Identify which cell holds the provided text, then report its (x, y) central coordinate. 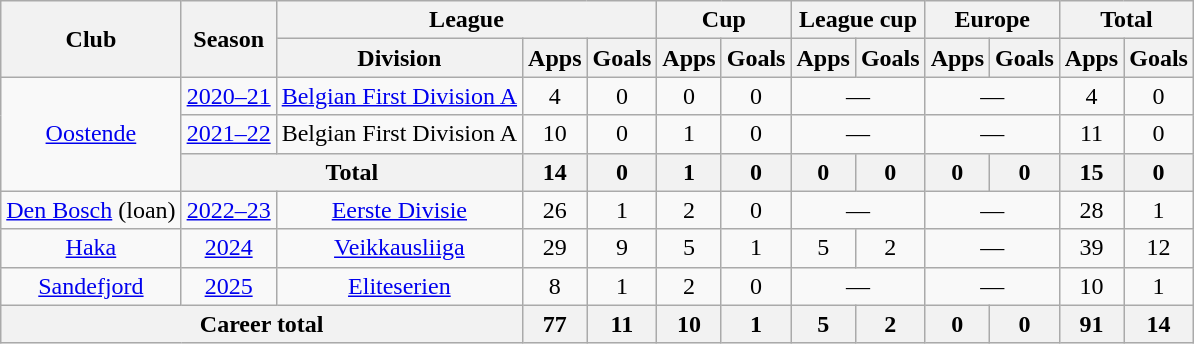
Sandefjord (91, 286)
Division (399, 58)
2020–21 (228, 96)
8 (555, 286)
91 (1091, 324)
39 (1091, 248)
Oostende (91, 134)
Haka (91, 248)
15 (1091, 172)
Veikkausliiga (399, 248)
Eerste Divisie (399, 210)
League cup (858, 20)
Cup (724, 20)
Career total (262, 324)
Europe (992, 20)
Eliteserien (399, 286)
28 (1091, 210)
29 (555, 248)
2022–23 (228, 210)
Season (228, 39)
Club (91, 39)
2024 (228, 248)
Den Bosch (loan) (91, 210)
League (466, 20)
2021–22 (228, 134)
12 (1159, 248)
26 (555, 210)
77 (555, 324)
2025 (228, 286)
9 (622, 248)
